Detect which cell encompasses the target text, then output its [X, Y] center coordinate. 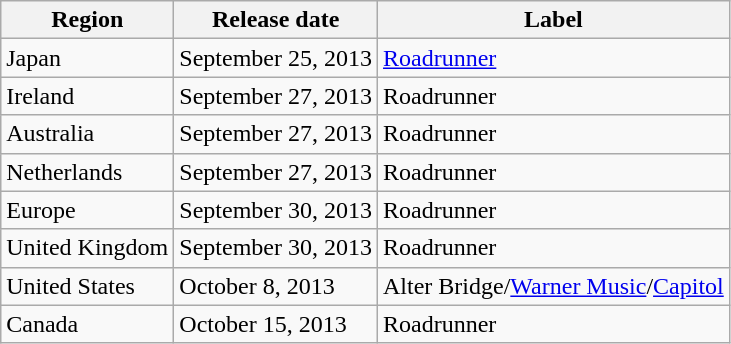
Australia [88, 134]
United States [88, 286]
United Kingdom [88, 248]
Netherlands [88, 172]
October 15, 2013 [276, 324]
Label [554, 20]
Ireland [88, 96]
September 25, 2013 [276, 58]
October 8, 2013 [276, 286]
Europe [88, 210]
Release date [276, 20]
Japan [88, 58]
Region [88, 20]
Canada [88, 324]
Alter Bridge/Warner Music/Capitol [554, 286]
